Scan for the cell matching the given text and deliver its (x, y) coordinate at center. 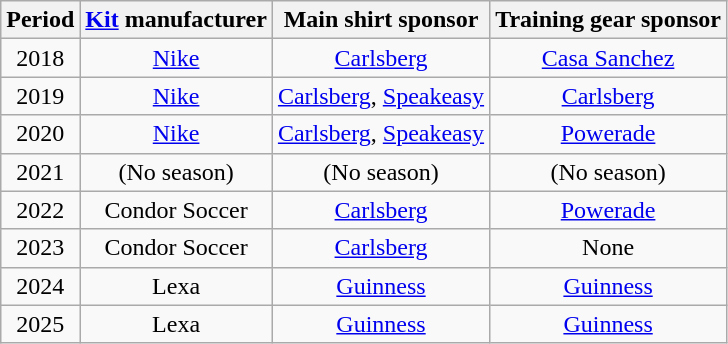
Main shirt sponsor (380, 20)
2024 (40, 286)
2022 (40, 210)
Training gear sponsor (608, 20)
2025 (40, 324)
Period (40, 20)
Kit manufacturer (176, 20)
2021 (40, 172)
2019 (40, 96)
2020 (40, 134)
2023 (40, 248)
2018 (40, 58)
Casa Sanchez (608, 58)
None (608, 248)
